Identify which cell holds the provided text, then report its (X, Y) central coordinate. 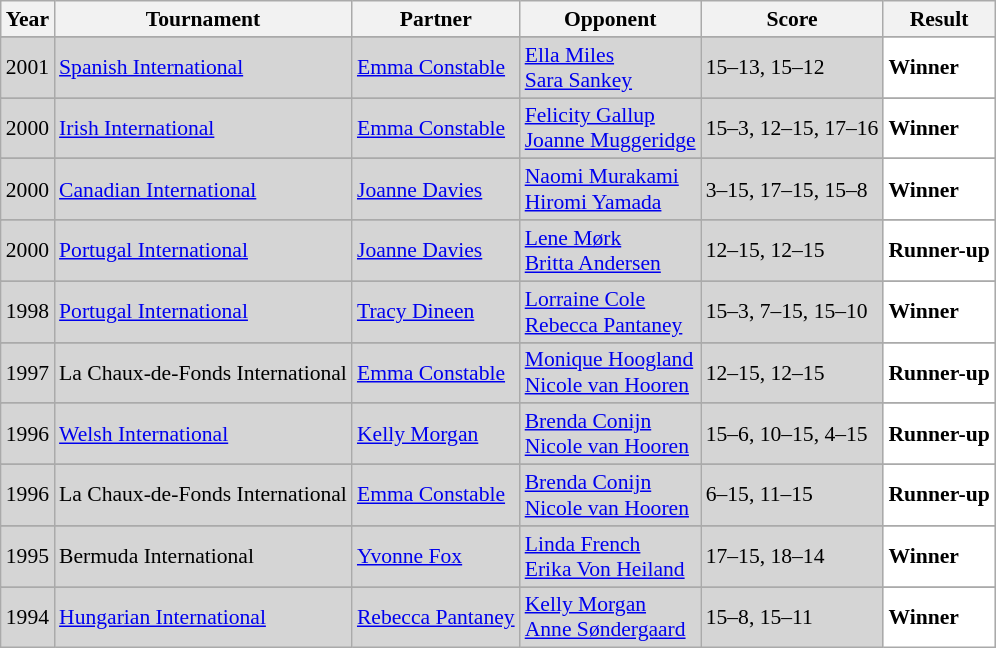
1994 (28, 618)
Rebecca Pantaney (436, 618)
17–15, 18–14 (792, 556)
Linda French Erika Von Heiland (610, 556)
Lene Mørk Britta Andersen (610, 250)
Lorraine Cole Rebecca Pantaney (610, 312)
15–8, 15–11 (792, 618)
Year (28, 19)
2001 (28, 68)
Welsh International (203, 434)
Partner (436, 19)
Bermuda International (203, 556)
Tracy Dineen (436, 312)
1998 (28, 312)
Naomi Murakami Hiromi Yamada (610, 190)
Kelly Morgan Anne Søndergaard (610, 618)
1997 (28, 372)
Tournament (203, 19)
Ella Miles Sara Sankey (610, 68)
Yvonne Fox (436, 556)
6–15, 11–15 (792, 496)
1995 (28, 556)
15–3, 7–15, 15–10 (792, 312)
Opponent (610, 19)
Score (792, 19)
Result (938, 19)
Irish International (203, 128)
Felicity Gallup Joanne Muggeridge (610, 128)
Spanish International (203, 68)
3–15, 17–15, 15–8 (792, 190)
15–3, 12–15, 17–16 (792, 128)
Canadian International (203, 190)
15–6, 10–15, 4–15 (792, 434)
Kelly Morgan (436, 434)
Monique Hoogland Nicole van Hooren (610, 372)
15–13, 15–12 (792, 68)
Hungarian International (203, 618)
